Determine the [X, Y] coordinate at the center of the cell enclosing the given text.  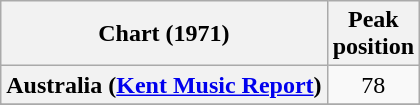
Chart (1971) [164, 34]
Australia (Kent Music Report) [164, 85]
78 [373, 85]
Peakposition [373, 34]
